Return [X, Y] of the center of cell containing provided text 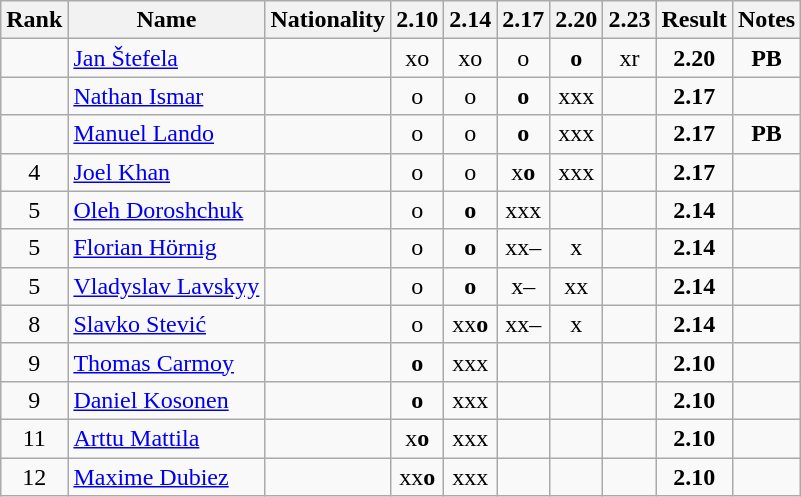
11 [34, 438]
12 [34, 477]
Joel Khan [166, 172]
Thomas Carmoy [166, 362]
Nationality [328, 20]
Maxime Dubiez [166, 477]
Arttu Mattila [166, 438]
Jan Štefela [166, 58]
Oleh Doroshchuk [166, 210]
Result [694, 20]
Vladyslav Lavskyy [166, 286]
4 [34, 172]
Slavko Stević [166, 324]
Daniel Kosonen [166, 400]
Notes [766, 20]
xr [630, 58]
x– [524, 286]
Nathan Ismar [166, 96]
Rank [34, 20]
8 [34, 324]
Manuel Lando [166, 134]
Florian Hörnig [166, 248]
2.23 [630, 20]
xx [576, 286]
Name [166, 20]
